Determine the (X, Y) coordinate at the center of the cell enclosing the given text.  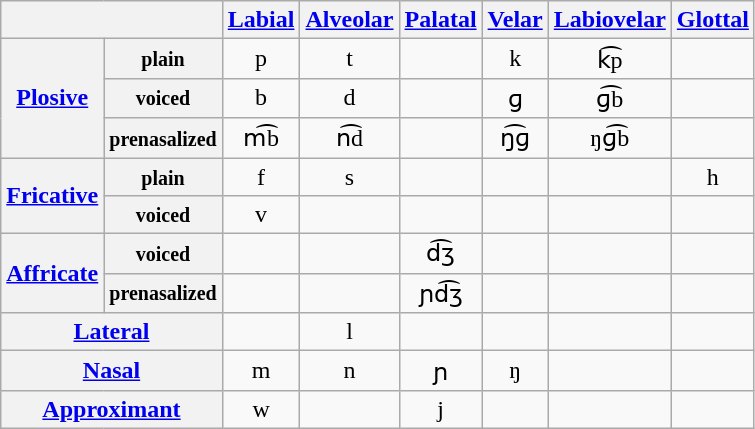
l (350, 332)
ɡ (515, 98)
ŋɡ͡b (610, 138)
f (261, 177)
m (261, 371)
k (515, 59)
m͡b (261, 138)
Glottal (712, 20)
b (261, 98)
Palatal (440, 20)
ɲ (440, 371)
Plosive (52, 98)
n͡d (350, 138)
ɡ͡b (610, 98)
n (350, 371)
d (350, 98)
Alveolar (350, 20)
t (350, 59)
j (440, 409)
ŋ (515, 371)
h (712, 177)
ŋ͡ɡ (515, 138)
d͡ʒ (440, 254)
Fricative (52, 196)
ɲd͡ʒ (440, 293)
v (261, 215)
s (350, 177)
Velar (515, 20)
w (261, 409)
Affricate (52, 274)
Labiovelar (610, 20)
k͡p (610, 59)
p (261, 59)
Lateral (112, 332)
Labial (261, 20)
Approximant (112, 409)
Nasal (112, 371)
